Find where the given text appears and provide that cell's center as (x, y) coordinate. 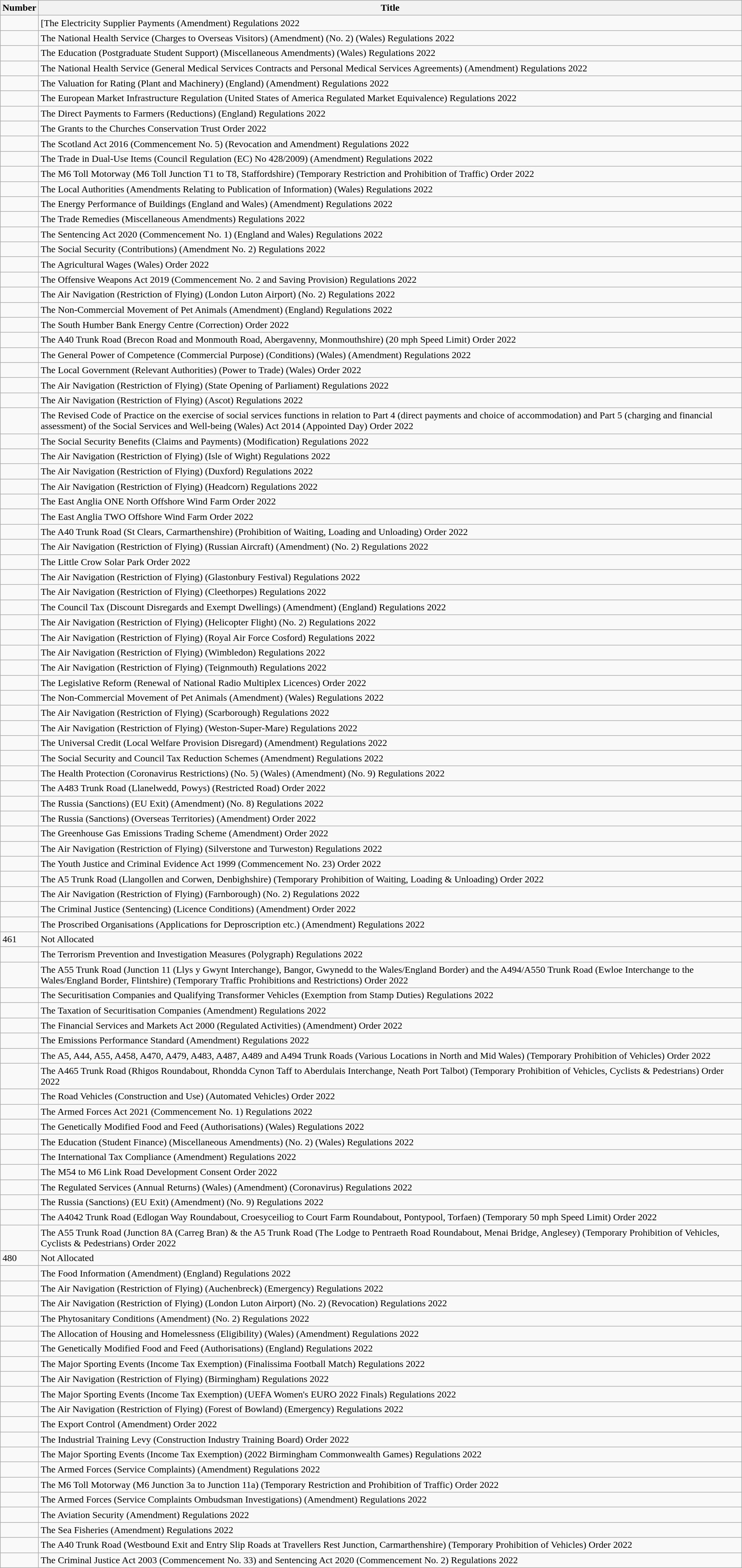
The Russia (Sanctions) (Overseas Territories) (Amendment) Order 2022 (390, 819)
The Taxation of Securitisation Companies (Amendment) Regulations 2022 (390, 1010)
The Health Protection (Coronavirus Restrictions) (No. 5) (Wales) (Amendment) (No. 9) Regulations 2022 (390, 773)
The Greenhouse Gas Emissions Trading Scheme (Amendment) Order 2022 (390, 834)
The Air Navigation (Restriction of Flying) (Helicopter Flight) (No. 2) Regulations 2022 (390, 622)
The Phytosanitary Conditions (Amendment) (No. 2) Regulations 2022 (390, 1319)
The Local Authorities (Amendments Relating to Publication of Information) (Wales) Regulations 2022 (390, 189)
The Air Navigation (Restriction of Flying) (Weston-Super-Mare) Regulations 2022 (390, 728)
The General Power of Competence (Commercial Purpose) (Conditions) (Wales) (Amendment) Regulations 2022 (390, 355)
The Non-Commercial Movement of Pet Animals (Amendment) (England) Regulations 2022 (390, 310)
The Social Security (Contributions) (Amendment No. 2) Regulations 2022 (390, 249)
The Social Security and Council Tax Reduction Schemes (Amendment) Regulations 2022 (390, 758)
The Air Navigation (Restriction of Flying) (Ascot) Regulations 2022 (390, 400)
The Major Sporting Events (Income Tax Exemption) (2022 Birmingham Commonwealth Games) Regulations 2022 (390, 1455)
The M6 Toll Motorway (M6 Junction 3a to Junction 11a) (Temporary Restriction and Prohibition of Traffic) Order 2022 (390, 1485)
The Russia (Sanctions) (EU Exit) (Amendment) (No. 8) Regulations 2022 (390, 803)
The Armed Forces (Service Complaints Ombudsman Investigations) (Amendment) Regulations 2022 (390, 1500)
The Allocation of Housing and Homelessness (Eligibility) (Wales) (Amendment) Regulations 2022 (390, 1334)
The Criminal Justice (Sentencing) (Licence Conditions) (Amendment) Order 2022 (390, 909)
The Criminal Justice Act 2003 (Commencement No. 33) and Sentencing Act 2020 (Commencement No. 2) Regulations 2022 (390, 1560)
The Genetically Modified Food and Feed (Authorisations) (Wales) Regulations 2022 (390, 1127)
The Terrorism Prevention and Investigation Measures (Polygraph) Regulations 2022 (390, 955)
The Sea Fisheries (Amendment) Regulations 2022 (390, 1530)
The Local Government (Relevant Authorities) (Power to Trade) (Wales) Order 2022 (390, 370)
The Agricultural Wages (Wales) Order 2022 (390, 265)
Title (390, 8)
The Non-Commercial Movement of Pet Animals (Amendment) (Wales) Regulations 2022 (390, 698)
The Trade Remedies (Miscellaneous Amendments) Regulations 2022 (390, 219)
The Air Navigation (Restriction of Flying) (State Opening of Parliament) Regulations 2022 (390, 385)
The Air Navigation (Restriction of Flying) (Silverstone and Turweston) Regulations 2022 (390, 849)
The East Anglia ONE North Offshore Wind Farm Order 2022 (390, 502)
The Air Navigation (Restriction of Flying) (Isle of Wight) Regulations 2022 (390, 456)
The Armed Forces (Service Complaints) (Amendment) Regulations 2022 (390, 1470)
The International Tax Compliance (Amendment) Regulations 2022 (390, 1157)
The A483 Trunk Road (Llanelwedd, Powys) (Restricted Road) Order 2022 (390, 788)
The Direct Payments to Farmers (Reductions) (England) Regulations 2022 (390, 113)
The Trade in Dual-Use Items (Council Regulation (EC) No 428/2009) (Amendment) Regulations 2022 (390, 159)
The Armed Forces Act 2021 (Commencement No. 1) Regulations 2022 (390, 1112)
The M6 Toll Motorway (M6 Toll Junction T1 to T8, Staffordshire) (Temporary Restriction and Prohibition of Traffic) Order 2022 (390, 174)
The M54 to M6 Link Road Development Consent Order 2022 (390, 1172)
The Russia (Sanctions) (EU Exit) (Amendment) (No. 9) Regulations 2022 (390, 1202)
The Emissions Performance Standard (Amendment) Regulations 2022 (390, 1041)
The National Health Service (Charges to Overseas Visitors) (Amendment) (No. 2) (Wales) Regulations 2022 (390, 38)
The A40 Trunk Road (Westbound Exit and Entry Slip Roads at Travellers Rest Junction, Carmarthenshire) (Temporary Prohibition of Vehicles) Order 2022 (390, 1545)
The Air Navigation (Restriction of Flying) (Headcorn) Regulations 2022 (390, 487)
The Air Navigation (Restriction of Flying) (Wimbledon) Regulations 2022 (390, 652)
The Genetically Modified Food and Feed (Authorisations) (England) Regulations 2022 (390, 1349)
461 (19, 939)
The Air Navigation (Restriction of Flying) (London Luton Airport) (No. 2) Regulations 2022 (390, 295)
The National Health Service (General Medical Services Contracts and Personal Medical Services Agreements) (Amendment) Regulations 2022 (390, 68)
The Regulated Services (Annual Returns) (Wales) (Amendment) (Coronavirus) Regulations 2022 (390, 1187)
The Air Navigation (Restriction of Flying) (Farnborough) (No. 2) Regulations 2022 (390, 894)
The Offensive Weapons Act 2019 (Commencement No. 2 and Saving Provision) Regulations 2022 (390, 280)
The Scotland Act 2016 (Commencement No. 5) (Revocation and Amendment) Regulations 2022 (390, 144)
The Grants to the Churches Conservation Trust Order 2022 (390, 128)
The Food Information (Amendment) (England) Regulations 2022 (390, 1273)
The Universal Credit (Local Welfare Provision Disregard) (Amendment) Regulations 2022 (390, 743)
The Major Sporting Events (Income Tax Exemption) (Finalissima Football Match) Regulations 2022 (390, 1364)
The Air Navigation (Restriction of Flying) (Russian Aircraft) (Amendment) (No. 2) Regulations 2022 (390, 547)
The Social Security Benefits (Claims and Payments) (Modification) Regulations 2022 (390, 441)
The Youth Justice and Criminal Evidence Act 1999 (Commencement No. 23) Order 2022 (390, 864)
The Education (Postgraduate Student Support) (Miscellaneous Amendments) (Wales) Regulations 2022 (390, 53)
The Air Navigation (Restriction of Flying) (Auchenbreck) (Emergency) Regulations 2022 (390, 1288)
The Proscribed Organisations (Applications for Deproscription etc.) (Amendment) Regulations 2022 (390, 924)
The Air Navigation (Restriction of Flying) (Forest of Bowland) (Emergency) Regulations 2022 (390, 1409)
The Securitisation Companies and Qualifying Transformer Vehicles (Exemption from Stamp Duties) Regulations 2022 (390, 995)
The Little Crow Solar Park Order 2022 (390, 562)
The Energy Performance of Buildings (England and Wales) (Amendment) Regulations 2022 (390, 204)
The Air Navigation (Restriction of Flying) (London Luton Airport) (No. 2) (Revocation) Regulations 2022 (390, 1303)
The South Humber Bank Energy Centre (Correction) Order 2022 (390, 325)
The Air Navigation (Restriction of Flying) (Birmingham) Regulations 2022 (390, 1379)
The Education (Student Finance) (Miscellaneous Amendments) (No. 2) (Wales) Regulations 2022 (390, 1142)
The Council Tax (Discount Disregards and Exempt Dwellings) (Amendment) (England) Regulations 2022 (390, 607)
The Aviation Security (Amendment) Regulations 2022 (390, 1515)
The Air Navigation (Restriction of Flying) (Duxford) Regulations 2022 (390, 472)
The Industrial Training Levy (Construction Industry Training Board) Order 2022 (390, 1439)
The Air Navigation (Restriction of Flying) (Teignmouth) Regulations 2022 (390, 667)
The Air Navigation (Restriction of Flying) (Cleethorpes) Regulations 2022 (390, 592)
The Legislative Reform (Renewal of National Radio Multiplex Licences) Order 2022 (390, 682)
The A40 Trunk Road (St Clears, Carmarthenshire) (Prohibition of Waiting, Loading and Unloading) Order 2022 (390, 532)
480 (19, 1258)
The Major Sporting Events (Income Tax Exemption) (UEFA Women's EURO 2022 Finals) Regulations 2022 (390, 1394)
The Air Navigation (Restriction of Flying) (Scarborough) Regulations 2022 (390, 713)
The A40 Trunk Road (Brecon Road and Monmouth Road, Abergavenny, Monmouthshire) (20 mph Speed Limit) Order 2022 (390, 340)
The East Anglia TWO Offshore Wind Farm Order 2022 (390, 517)
The A5 Trunk Road (Llangollen and Corwen, Denbighshire) (Temporary Prohibition of Waiting, Loading & Unloading) Order 2022 (390, 879)
The European Market Infrastructure Regulation (United States of America Regulated Market Equivalence) Regulations 2022 (390, 98)
Number (19, 8)
The Financial Services and Markets Act 2000 (Regulated Activities) (Amendment) Order 2022 (390, 1026)
The Air Navigation (Restriction of Flying) (Glastonbury Festival) Regulations 2022 (390, 577)
The Air Navigation (Restriction of Flying) (Royal Air Force Cosford) Regulations 2022 (390, 637)
The Export Control (Amendment) Order 2022 (390, 1424)
The Sentencing Act 2020 (Commencement No. 1) (England and Wales) Regulations 2022 (390, 234)
[The Electricity Supplier Payments (Amendment) Regulations 2022 (390, 23)
The Road Vehicles (Construction and Use) (Automated Vehicles) Order 2022 (390, 1096)
The A4042 Trunk Road (Edlogan Way Roundabout, Croesyceiliog to Court Farm Roundabout, Pontypool, Torfaen) (Temporary 50 mph Speed Limit) Order 2022 (390, 1217)
The Valuation for Rating (Plant and Machinery) (England) (Amendment) Regulations 2022 (390, 83)
